Provide the [X, Y] coordinate of the cell's center where the given text is located.  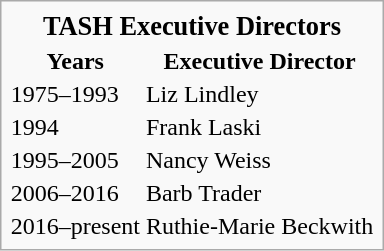
Frank Laski [259, 128]
Barb Trader [259, 194]
1975–1993 [75, 95]
TASH Executive Directors [192, 26]
Executive Director [259, 62]
1995–2005 [75, 161]
Nancy Weiss [259, 161]
1994 [75, 128]
Ruthie-Marie Beckwith [259, 227]
Years [75, 62]
Liz Lindley [259, 95]
2016–present [75, 227]
2006–2016 [75, 194]
